Determine the [x, y] coordinate at the center of the cell enclosing the given text.  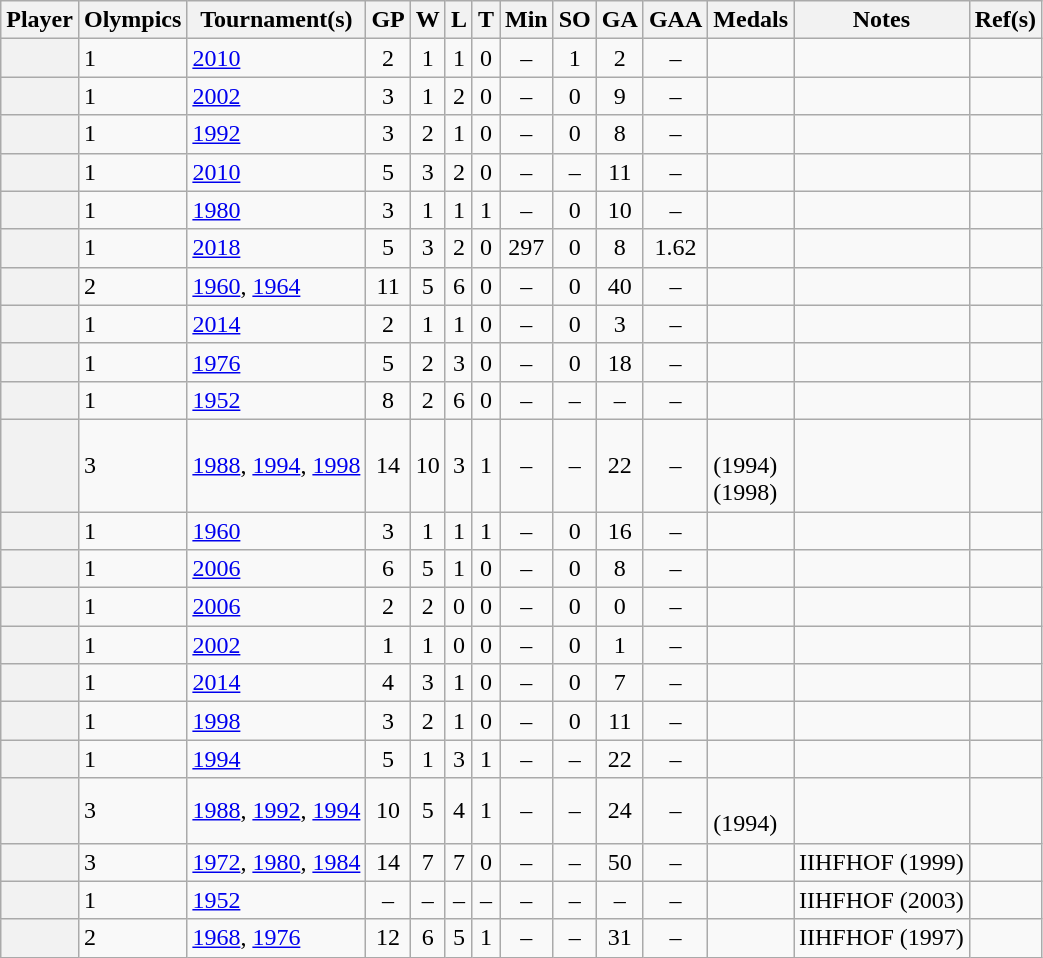
1988, 1994, 1998 [276, 465]
297 [527, 248]
16 [620, 531]
IIHFHOF (2003) [882, 900]
24 [620, 810]
1.62 [675, 248]
2018 [276, 248]
L [458, 20]
Notes [882, 20]
IIHFHOF (1999) [882, 862]
GAA [675, 20]
31 [620, 938]
Tournament(s) [276, 20]
GP [388, 20]
1960 [276, 531]
1992 [276, 134]
SO [574, 20]
Player [40, 20]
1976 [276, 362]
Olympics [132, 20]
40 [620, 286]
GA [620, 20]
(1994) (1998) [751, 465]
Medals [751, 20]
50 [620, 862]
(1994) [751, 810]
1968, 1976 [276, 938]
1972, 1980, 1984 [276, 862]
T [486, 20]
Min [527, 20]
9 [620, 96]
1998 [276, 721]
12 [388, 938]
Ref(s) [1005, 20]
1994 [276, 759]
18 [620, 362]
1980 [276, 210]
IIHFHOF (1997) [882, 938]
1988, 1992, 1994 [276, 810]
1960, 1964 [276, 286]
W [428, 20]
